Scan for the cell matching the given text and deliver its (X, Y) coordinate at center. 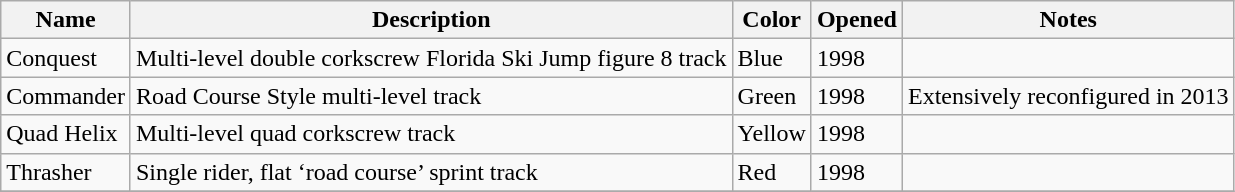
Commander (66, 96)
Quad Helix (66, 134)
Multi-level quad corkscrew track (431, 134)
Multi-level double corkscrew Florida Ski Jump figure 8 track (431, 58)
Green (772, 96)
Conquest (66, 58)
Color (772, 20)
Description (431, 20)
Opened (856, 20)
Thrasher (66, 172)
Yellow (772, 134)
Extensively reconfigured in 2013 (1068, 96)
Notes (1068, 20)
Single rider, flat ‘road course’ sprint track (431, 172)
Blue (772, 58)
Road Course Style multi-level track (431, 96)
Red (772, 172)
Name (66, 20)
